For the text-containing cell, return its midpoint in (X, Y) coordinate format. 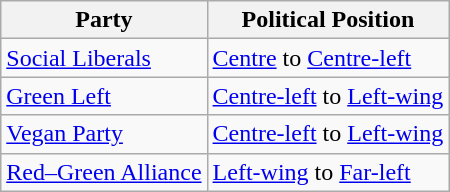
Party (104, 20)
Vegan Party (104, 134)
Green Left (104, 96)
Red–Green Alliance (104, 172)
Left-wing to Far-left (328, 172)
Social Liberals (104, 58)
Political Position (328, 20)
Centre to Centre-left (328, 58)
